Scan for the cell matching the given text and deliver its (X, Y) coordinate at center. 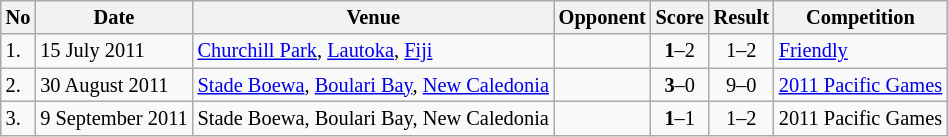
1–1 (680, 118)
Churchill Park, Lautoka, Fiji (374, 51)
Result (742, 17)
3. (18, 118)
1. (18, 51)
No (18, 17)
9–0 (742, 85)
3–0 (680, 85)
Friendly (860, 51)
15 July 2011 (114, 51)
Score (680, 17)
Opponent (602, 17)
Venue (374, 17)
Date (114, 17)
9 September 2011 (114, 118)
2. (18, 85)
Competition (860, 17)
30 August 2011 (114, 85)
